Output the [x, y] coordinate of the center of the cell containing the given text.  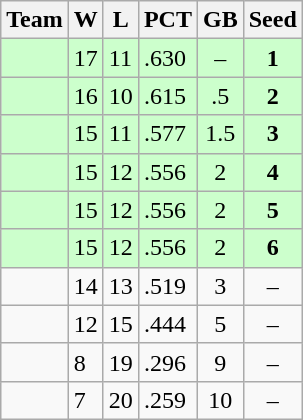
PCT [168, 20]
16 [86, 96]
17 [86, 58]
.630 [168, 58]
1.5 [220, 134]
19 [120, 362]
4 [272, 172]
1 [272, 58]
8 [86, 362]
14 [86, 286]
.5 [220, 96]
20 [120, 400]
.259 [168, 400]
Team [35, 20]
GB [220, 20]
.444 [168, 324]
.296 [168, 362]
.577 [168, 134]
.615 [168, 96]
13 [120, 286]
Seed [272, 20]
7 [86, 400]
.519 [168, 286]
9 [220, 362]
6 [272, 248]
W [86, 20]
L [120, 20]
